Identify which cell holds the provided text, then report its (x, y) central coordinate. 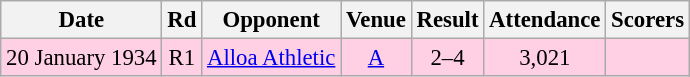
Attendance (545, 20)
A (376, 58)
3,021 (545, 58)
R1 (182, 58)
Rd (182, 20)
Opponent (272, 20)
Scorers (648, 20)
Venue (376, 20)
20 January 1934 (82, 58)
Date (82, 20)
Result (448, 20)
Alloa Athletic (272, 58)
2–4 (448, 58)
